Extract the (x, y) coordinate from the center of the cell holding the provided text.  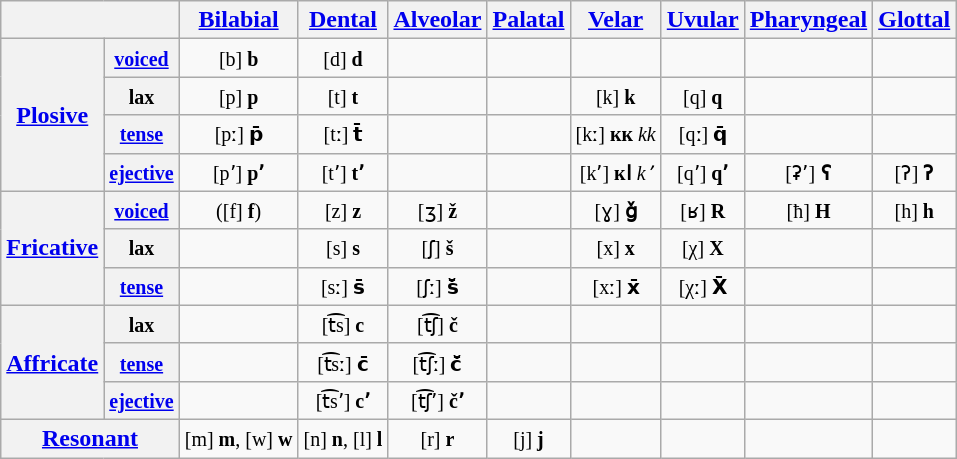
[s] s (343, 248)
Velar (616, 20)
[t͡ʃ] č (438, 324)
Glottal (914, 20)
[ɣ] ǧ (616, 210)
Fricative (52, 248)
Plosive (52, 115)
Pharyngeal (808, 20)
[kʼ] кӏ kʼ (616, 172)
[x] x (616, 248)
[p] p (238, 96)
[z] z (343, 210)
[ʃ] š (438, 248)
[r] r (438, 438)
Uvular (702, 20)
[t͡sʼ] cʼ (343, 400)
[t͡s] c (343, 324)
[t] t (343, 96)
[pː] p̄ (238, 134)
Bilabial (238, 20)
[qʼ] qʼ (702, 172)
[m] m, [w] w (238, 438)
[ʔ] ʔ (914, 172)
[d] d (343, 58)
[ʁ] R (702, 210)
[t͡sː] c̄ (343, 362)
[ħ] H (808, 210)
([f] f) (238, 210)
[h] h (914, 210)
[kː] кк kk (616, 134)
[qː] q̄ (702, 134)
[n] n, [l] l (343, 438)
[ʒ] ž (438, 210)
[tʼ] tʼ (343, 172)
[t͡ʃʼ] čʼ (438, 400)
[ʡʼ] ʕ (808, 172)
Dental (343, 20)
Palatal (528, 20)
[t͡ʃː] c̄̌ (438, 362)
[χ] X (702, 248)
[tː] t̄ (343, 134)
[xː] x̄ (616, 286)
[χː] X̄ (702, 286)
[ʃː] s̄̌ (438, 286)
[q] q (702, 96)
[b] b (238, 58)
[pʼ] pʼ (238, 172)
Resonant (90, 438)
Affricate (52, 362)
[sː] s̄ (343, 286)
[k] k (616, 96)
[j] j (528, 438)
Alveolar (438, 20)
